Provide the (X, Y) coordinate of the cell's center where the given text is located.  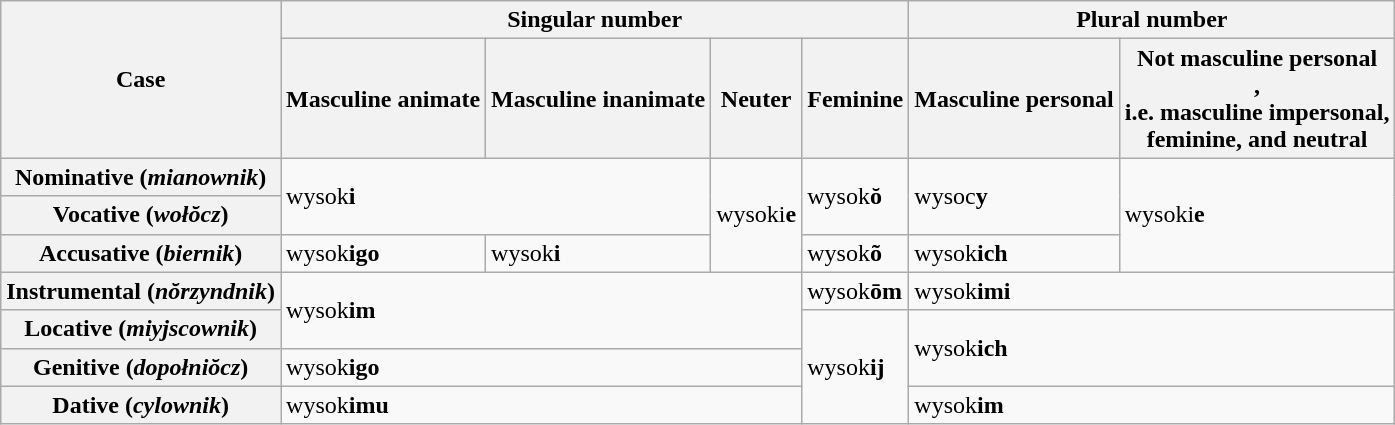
Vocative (wołŏcz) (141, 215)
Nominative (mianownik) (141, 177)
Locative (miyjscownik) (141, 329)
Masculine personal (1014, 98)
Feminine (856, 98)
wysocy (1014, 196)
wysokōm (856, 291)
wysokij (856, 367)
Instrumental (nŏrzyndnik) (141, 291)
wysokimi (1152, 291)
Accusative (biernik) (141, 253)
wysokõ (856, 253)
Singular number (595, 20)
Case (141, 80)
Masculine inanimate (598, 98)
Dative (cylownik) (141, 405)
wysokŏ (856, 196)
wysokimu (542, 405)
Neuter (756, 98)
Plural number (1152, 20)
Genitive (dopołniŏcz) (141, 367)
Not masculine personal , i.e. masculine impersonal, feminine, and neutral (1257, 98)
Masculine animate (384, 98)
